Identify which cell holds the provided text, then report its [x, y] central coordinate. 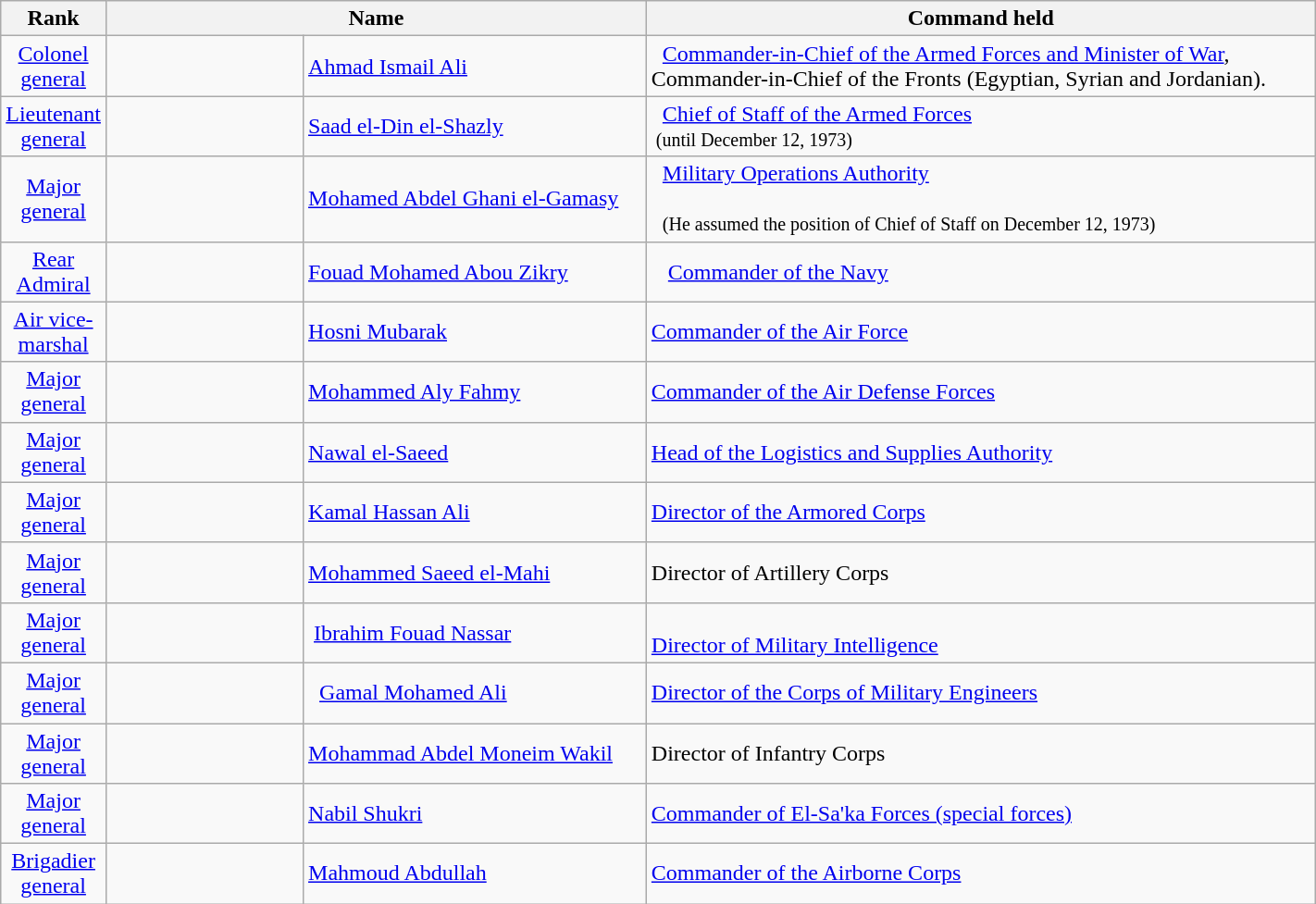
Director of the Corps of Military Engineers [981, 692]
Chief of Staff of the Armed Forces (until December 12, 1973) [981, 126]
Commander-in-Chief of the Armed Forces and Minister of War,Commander-in-Chief of the Fronts (Egyptian, Syrian and Jordanian). [981, 67]
Rank [54, 19]
Lieutenant general [54, 126]
Command held [981, 19]
Nabil Shukri [476, 814]
Military Operations Authority (He assumed the position of Chief of Staff on December 12, 1973) [981, 199]
Commander of the Air Force [981, 331]
Hosni Mubarak [476, 331]
Saad el-Din el-Shazly [476, 126]
Head of the Logistics and Supplies Authority [981, 452]
Director of the Armored Corps [981, 513]
Commander of the Air Defense Forces [981, 392]
Kamal Hassan Ali [476, 513]
Ibrahim Fouad Nassar [476, 633]
Mohamed Abdel Ghani el-Gamasy [476, 199]
Mohammad Abdel Moneim Wakil [476, 753]
Director of Military Intelligence [981, 633]
Fouad Mohamed Abou Zikry [476, 272]
Name [376, 19]
Director of Infantry Corps [981, 753]
Commander of the Airborne Corps [981, 873]
Brigadier general [54, 873]
Ahmad Ismail Ali [476, 67]
Commander of the Navy [981, 272]
Gamal Mohamed Ali [476, 692]
Mohammed Saeed el-Mahi [476, 572]
Director of Artillery Corps [981, 572]
Mahmoud Abdullah [476, 873]
Mohammed Aly Fahmy [476, 392]
Colonel general [54, 67]
Commander of El-Sa'ka Forces (special forces) [981, 814]
Air vice-marshal [54, 331]
Rear Admiral [54, 272]
Nawal el-Saeed [476, 452]
